Scan for the cell matching the given text and deliver its [x, y] coordinate at center. 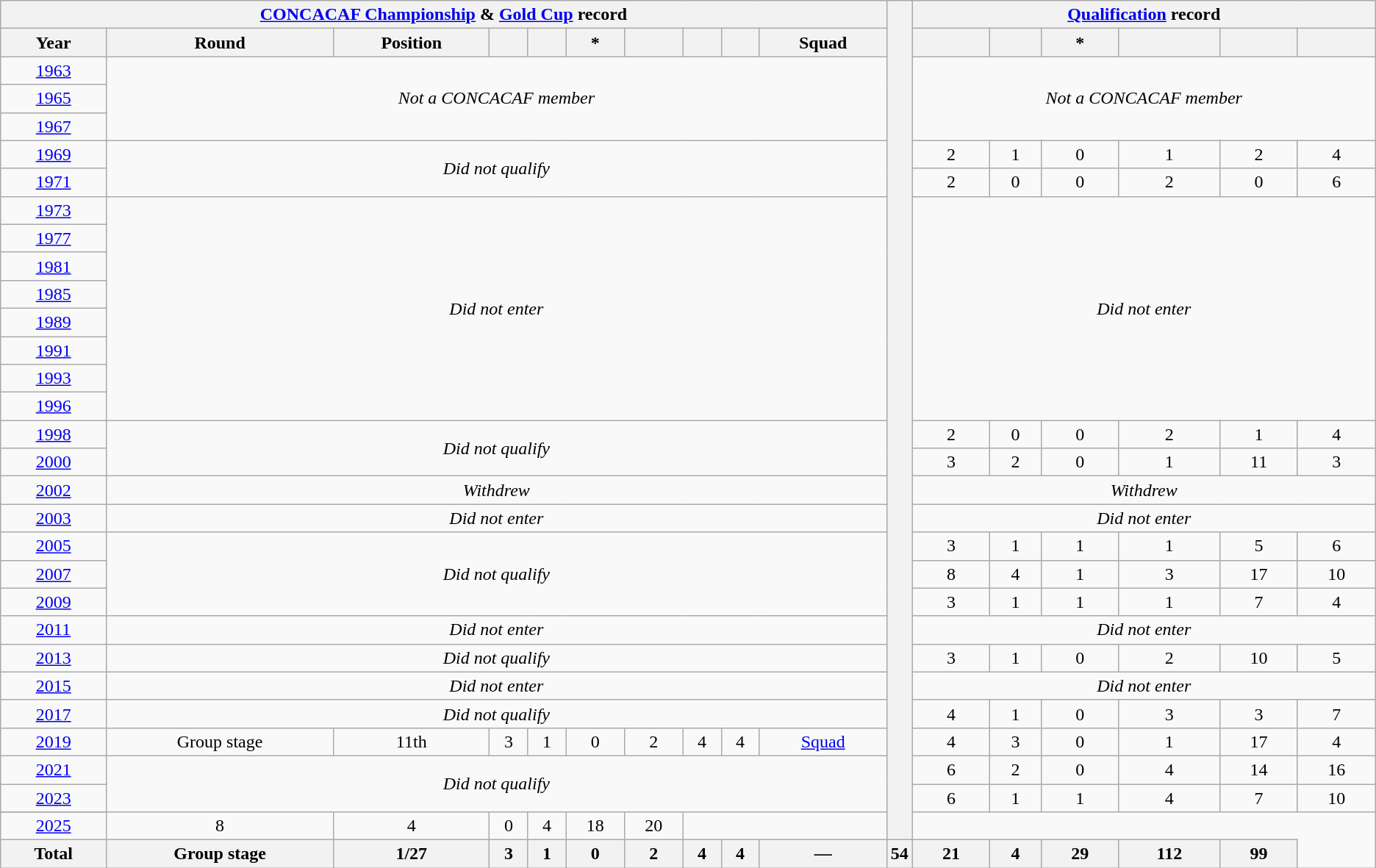
2025 [54, 826]
1963 [54, 71]
1989 [54, 322]
1981 [54, 266]
1971 [54, 182]
11th [412, 742]
2000 [54, 462]
Qualification record [1144, 15]
2007 [54, 574]
— [823, 854]
2003 [54, 518]
1996 [54, 406]
Position [412, 43]
1993 [54, 379]
1/27 [412, 854]
54 [900, 854]
2021 [54, 770]
11 [1259, 462]
1969 [54, 154]
1977 [54, 238]
2023 [54, 797]
1998 [54, 434]
Round [221, 43]
1967 [54, 126]
18 [595, 826]
20 [653, 826]
1965 [54, 98]
2009 [54, 602]
2002 [54, 490]
Year [54, 43]
2019 [54, 742]
112 [1169, 854]
14 [1259, 770]
1973 [54, 210]
29 [1080, 854]
2011 [54, 630]
2005 [54, 546]
Total [54, 854]
1991 [54, 351]
1985 [54, 294]
16 [1336, 770]
CONCACAF Championship & Gold Cup record [444, 15]
2013 [54, 658]
2017 [54, 714]
21 [951, 854]
99 [1259, 854]
2015 [54, 686]
